From the cell containing the given text, extract its center point as (X, Y) coordinate. 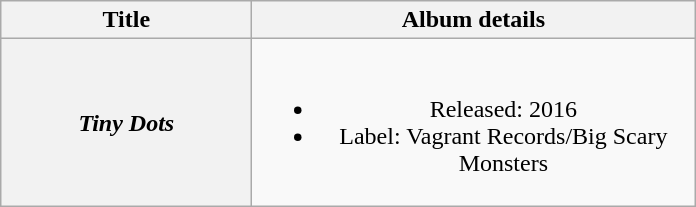
Tiny Dots (126, 122)
Released: 2016Label: Vagrant Records/Big Scary Monsters (474, 122)
Title (126, 20)
Album details (474, 20)
